Output the [X, Y] coordinate of the center of the cell containing the given text.  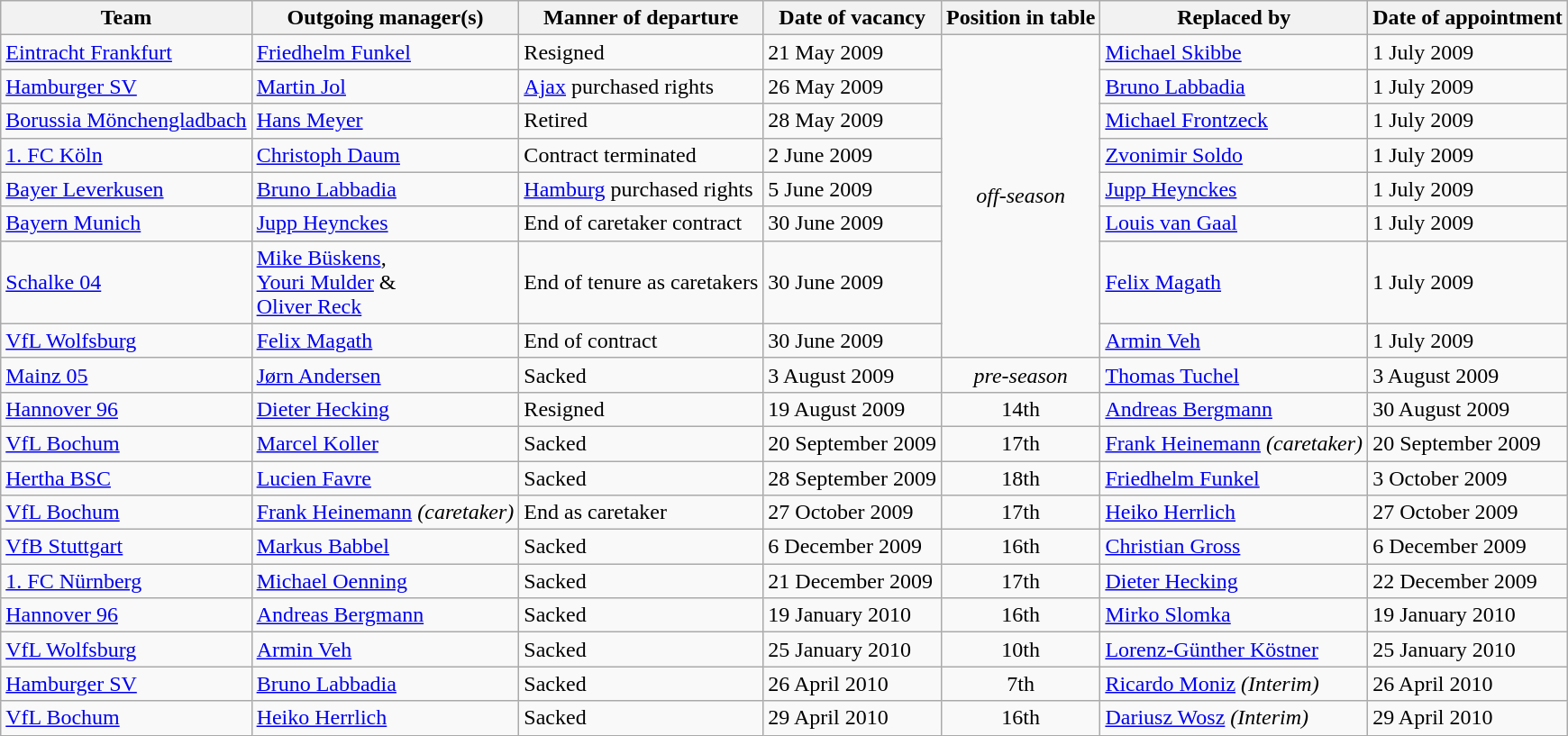
Marcel Koller [386, 443]
Bayer Leverkusen [126, 189]
Hans Meyer [386, 121]
Bayern Munich [126, 223]
Lucien Favre [386, 478]
Christian Gross [1235, 547]
28 September 2009 [852, 478]
off-season [1020, 196]
End as caretaker [642, 513]
18th [1020, 478]
Lorenz-Günther Köstner [1235, 650]
Team [126, 18]
21 December 2009 [852, 581]
Mirko Slomka [1235, 615]
Contract terminated [642, 155]
28 May 2009 [852, 121]
VfB Stuttgart [126, 547]
Zvonimir Soldo [1235, 155]
Ricardo Moniz (Interim) [1235, 684]
Dariusz Wosz (Interim) [1235, 718]
1. FC Köln [126, 155]
Hamburg purchased rights [642, 189]
Markus Babbel [386, 547]
3 October 2009 [1468, 478]
pre-season [1020, 375]
19 August 2009 [852, 409]
2 June 2009 [852, 155]
5 June 2009 [852, 189]
1. FC Nürnberg [126, 581]
Date of vacancy [852, 18]
Jørn Andersen [386, 375]
Retired [642, 121]
End of tenure as caretakers [642, 282]
Michael Skibbe [1235, 52]
Borussia Mönchengladbach [126, 121]
Michael Oenning [386, 581]
Michael Frontzeck [1235, 121]
10th [1020, 650]
Hertha BSC [126, 478]
Mike Büskens, Youri Mulder & Oliver Reck [386, 282]
End of contract [642, 341]
Thomas Tuchel [1235, 375]
Martin Jol [386, 86]
Schalke 04 [126, 282]
End of caretaker contract [642, 223]
14th [1020, 409]
7th [1020, 684]
Position in table [1020, 18]
30 August 2009 [1468, 409]
Eintracht Frankfurt [126, 52]
Ajax purchased rights [642, 86]
Date of appointment [1468, 18]
Manner of departure [642, 18]
22 December 2009 [1468, 581]
Christoph Daum [386, 155]
Replaced by [1235, 18]
26 May 2009 [852, 86]
Louis van Gaal [1235, 223]
21 May 2009 [852, 52]
Mainz 05 [126, 375]
Outgoing manager(s) [386, 18]
